For the text-containing cell, return its midpoint in (x, y) coordinate format. 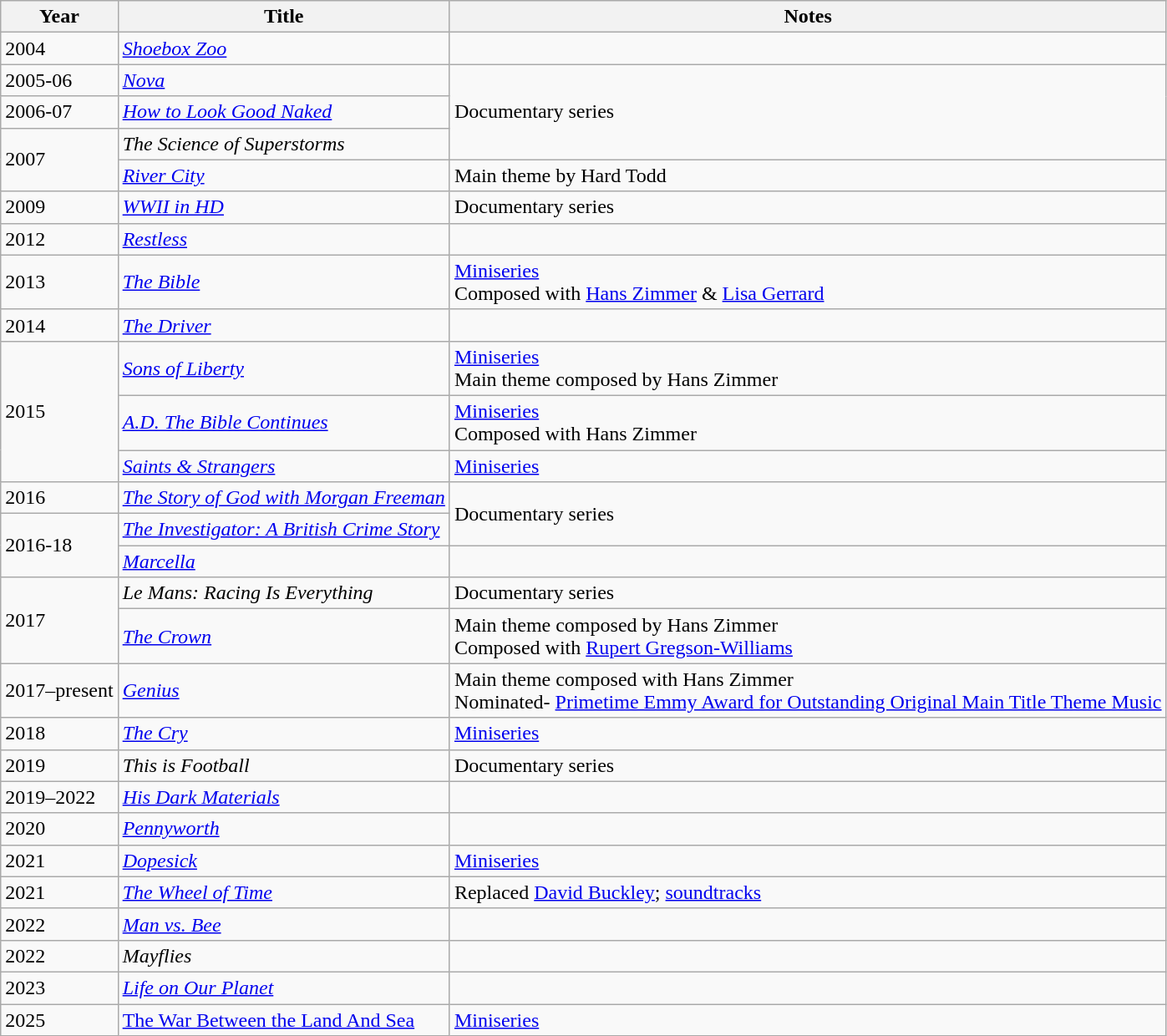
The Cry (284, 734)
Shoebox Zoo (284, 48)
2019–2022 (59, 797)
2019 (59, 765)
2012 (59, 239)
MiniseriesComposed with Hans Zimmer & Lisa Gerrard (808, 282)
Replaced David Buckley; soundtracks (808, 892)
2018 (59, 734)
Title (284, 17)
The Story of God with Morgan Freeman (284, 498)
The Science of Superstorms (284, 144)
Dopesick (284, 861)
Restless (284, 239)
Genius (284, 690)
WWII in HD (284, 207)
Le Mans: Racing Is Everything (284, 593)
The Bible (284, 282)
MiniseriesMain theme composed by Hans Zimmer (808, 368)
The War Between the Land And Sea (284, 1020)
River City (284, 175)
A.D. The Bible Continues (284, 423)
2004 (59, 48)
2023 (59, 988)
2020 (59, 829)
The Crown (284, 637)
2015 (59, 411)
2005-06 (59, 80)
Main theme by Hard Todd (808, 175)
2016-18 (59, 546)
How to Look Good Naked (284, 112)
2013 (59, 282)
Saints & Strangers (284, 465)
2006-07 (59, 112)
Pennyworth (284, 829)
This is Football (284, 765)
2009 (59, 207)
2017 (59, 620)
The Driver (284, 325)
Main theme composed with Hans ZimmerNominated- Primetime Emmy Award for Outstanding Original Main Title Theme Music (808, 690)
Sons of Liberty (284, 368)
The Investigator: A British Crime Story (284, 530)
Life on Our Planet (284, 988)
Mayflies (284, 956)
2016 (59, 498)
2007 (59, 160)
The Wheel of Time (284, 892)
Marcella (284, 561)
2025 (59, 1020)
Main theme composed by Hans ZimmerComposed with Rupert Gregson-Williams (808, 637)
2017–present (59, 690)
Man vs. Bee (284, 924)
His Dark Materials (284, 797)
Notes (808, 17)
MiniseriesComposed with Hans Zimmer (808, 423)
Nova (284, 80)
Year (59, 17)
2014 (59, 325)
